Output the [x, y] coordinate of the center of the cell containing the given text.  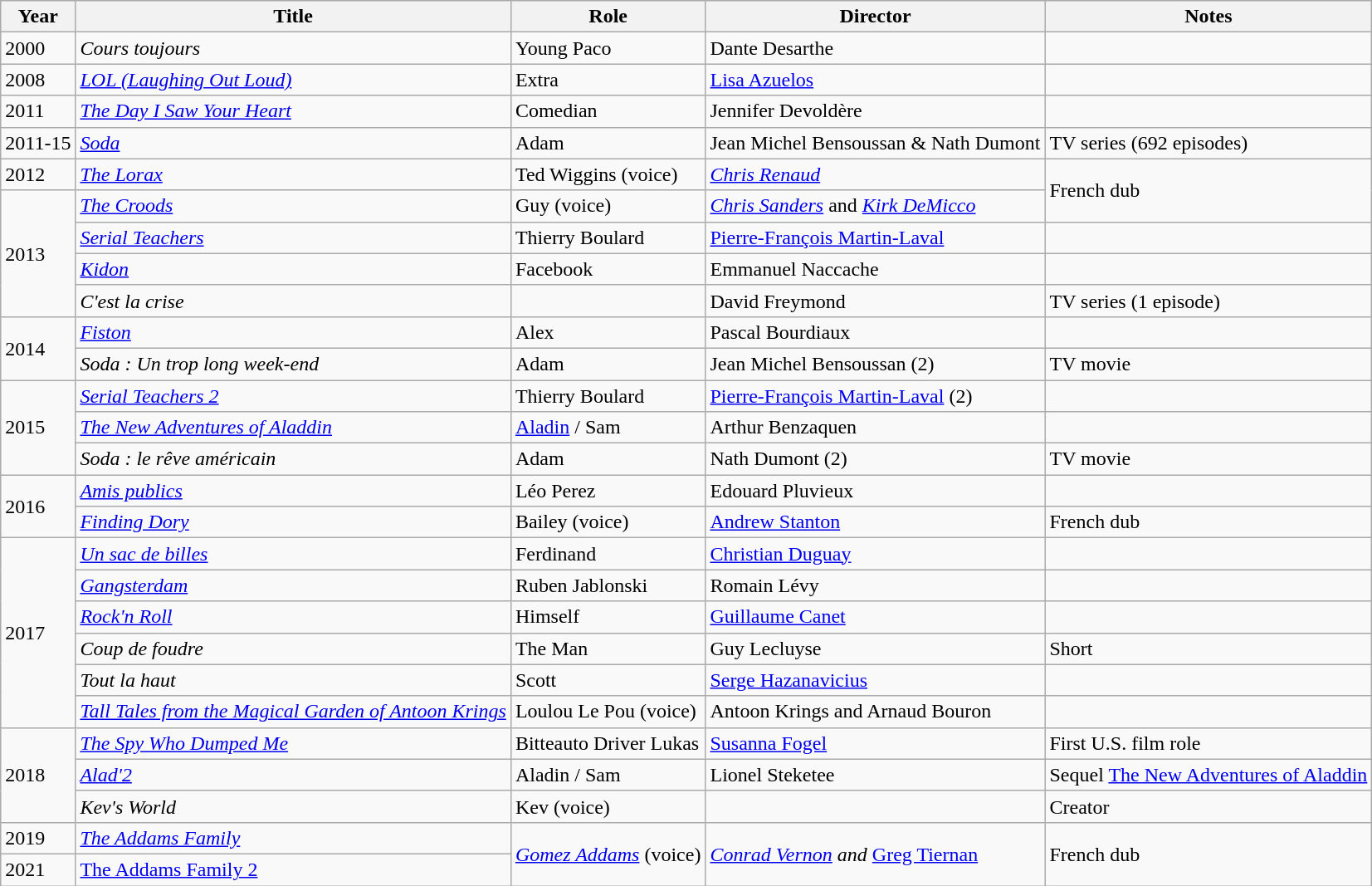
Tout la haut [293, 680]
Finding Dory [293, 522]
Kidon [293, 269]
Jean Michel Bensoussan & Nath Dumont [875, 143]
Gomez Addams (voice) [608, 854]
The New Adventures of Aladdin [293, 428]
Loulou Le Pou (voice) [608, 712]
Soda : le rêve américain [293, 459]
The Day I Saw Your Heart [293, 111]
Rock'n Roll [293, 617]
Kev (voice) [608, 806]
Lisa Azuelos [875, 80]
2017 [38, 633]
Soda [293, 143]
Extra [608, 80]
Notes [1208, 17]
Serial Teachers [293, 237]
Gangsterdam [293, 585]
2016 [38, 507]
Comedian [608, 111]
Serial Teachers 2 [293, 396]
2014 [38, 348]
Sequel The New Adventures of Aladdin [1208, 775]
2008 [38, 80]
2015 [38, 428]
Ferdinand [608, 554]
Role [608, 17]
Jennifer Devoldère [875, 111]
Nath Dumont (2) [875, 459]
Tall Tales from the Magical Garden of Antoon Krings [293, 712]
Arthur Benzaquen [875, 428]
Serge Hazanavicius [875, 680]
Léo Perez [608, 491]
Cours toujours [293, 48]
2013 [38, 253]
Amis publics [293, 491]
Dante Desarthe [875, 48]
Ted Wiggins (voice) [608, 174]
Jean Michel Bensoussan (2) [875, 364]
TV series (1 episode) [1208, 301]
Chris Renaud [875, 174]
The Lorax [293, 174]
LOL (Laughing Out Loud) [293, 80]
Edouard Pluvieux [875, 491]
Scott [608, 680]
Pascal Bourdiaux [875, 332]
2021 [38, 869]
Soda : Un trop long week-end [293, 364]
C'est la crise [293, 301]
2018 [38, 775]
Kev's World [293, 806]
Creator [1208, 806]
Un sac de billes [293, 554]
2011-15 [38, 143]
Pierre-François Martin-Laval [875, 237]
Andrew Stanton [875, 522]
The Addams Family [293, 838]
Guy (voice) [608, 206]
Facebook [608, 269]
2011 [38, 111]
2019 [38, 838]
Guy Lecluyse [875, 649]
Christian Duguay [875, 554]
The Man [608, 649]
Antoon Krings and Arnaud Bouron [875, 712]
2000 [38, 48]
2012 [38, 174]
The Spy Who Dumped Me [293, 743]
Coup de foudre [293, 649]
Fiston [293, 332]
Guillaume Canet [875, 617]
Romain Lévy [875, 585]
Short [1208, 649]
Young Paco [608, 48]
The Croods [293, 206]
First U.S. film role [1208, 743]
Year [38, 17]
Alex [608, 332]
Himself [608, 617]
Bitteauto Driver Lukas [608, 743]
Conrad Vernon and Greg Tiernan [875, 854]
Emmanuel Naccache [875, 269]
Pierre-François Martin-Laval (2) [875, 396]
Susanna Fogel [875, 743]
Ruben Jablonski [608, 585]
Alad'2 [293, 775]
The Addams Family 2 [293, 869]
TV series (692 episodes) [1208, 143]
Lionel Steketee [875, 775]
Title [293, 17]
Director [875, 17]
Chris Sanders and Kirk DeMicco [875, 206]
Bailey (voice) [608, 522]
David Freymond [875, 301]
